Find where the given text appears and provide that cell's center as (X, Y) coordinate. 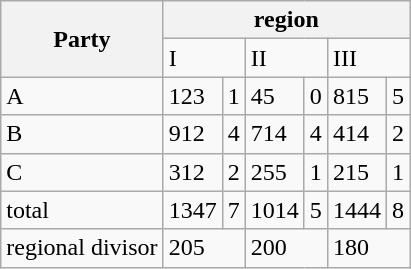
45 (274, 96)
III (368, 58)
A (82, 96)
123 (192, 96)
1444 (356, 210)
regional divisor (82, 248)
II (286, 58)
912 (192, 134)
0 (316, 96)
8 (398, 210)
414 (356, 134)
Party (82, 39)
205 (204, 248)
200 (286, 248)
815 (356, 96)
total (82, 210)
7 (234, 210)
180 (368, 248)
714 (274, 134)
C (82, 172)
1014 (274, 210)
region (286, 20)
I (204, 58)
215 (356, 172)
1347 (192, 210)
255 (274, 172)
312 (192, 172)
B (82, 134)
